Determine the (x, y) coordinate at the center of the cell enclosing the given text.  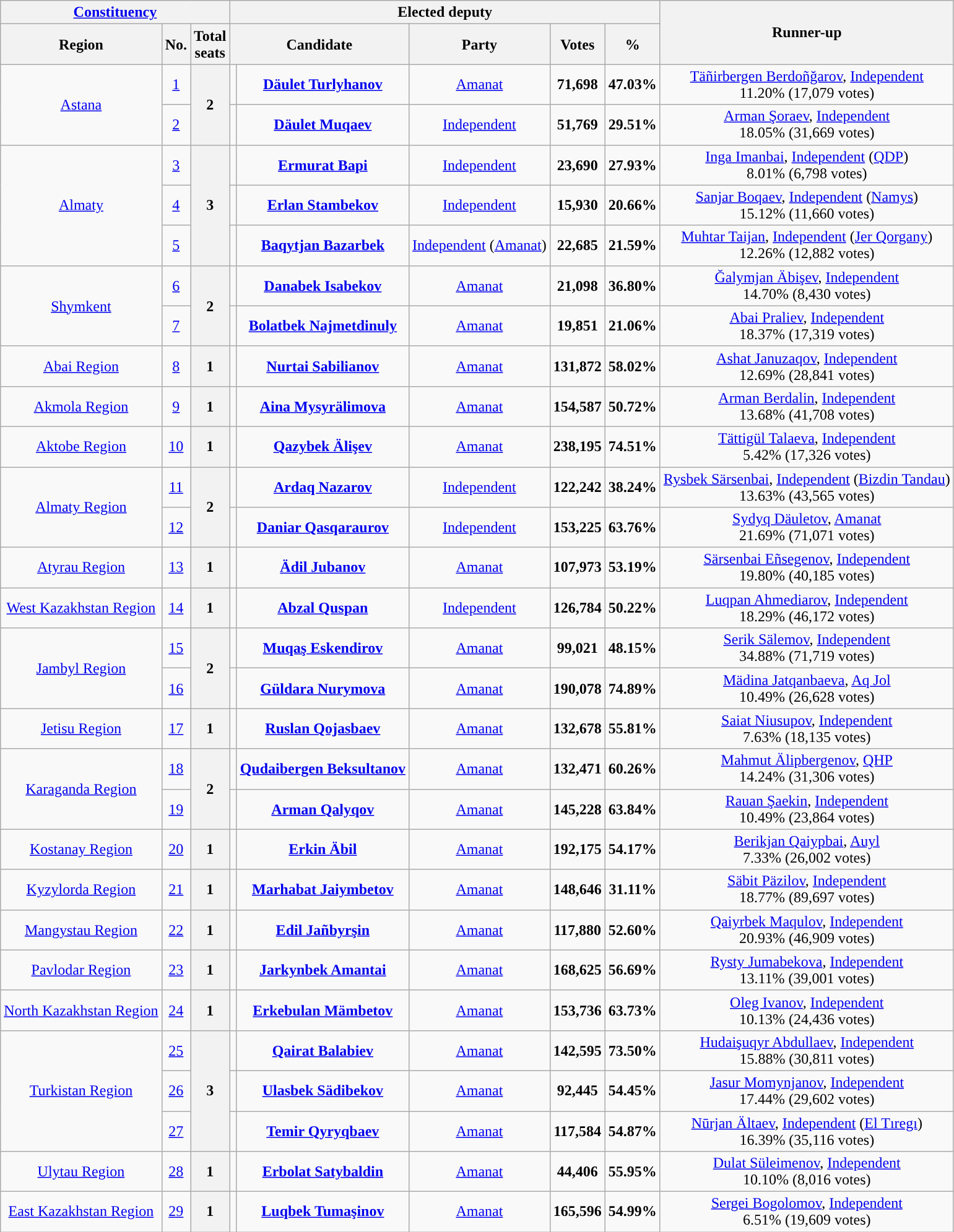
Muqaş Eskendirov (323, 648)
Berikjan Qaiypbai, Auyl7.33% (26,002 votes) (807, 849)
Arman Qalyqov (323, 809)
63.73% (633, 1010)
53.19% (633, 568)
25 (176, 1051)
Votes (577, 45)
East Kazakhstan Region (81, 1212)
Hudaişuqyr Abdullaev, Independent15.88% (30,811 votes) (807, 1051)
7 (176, 325)
Aina Mysyrälimova (323, 406)
20 (176, 849)
6 (176, 286)
131,872 (577, 366)
Qairat Balabiev (323, 1051)
29.51% (633, 125)
142,595 (577, 1051)
27.93% (633, 165)
23 (176, 970)
168,625 (577, 970)
4 (176, 205)
Runner-up (807, 32)
Pavlodar Region (81, 970)
58.02% (633, 366)
Edil Jañbyrşin (323, 929)
190,078 (577, 688)
West Kazakhstan Region (81, 608)
Erlan Stambekov (323, 205)
Akmola Region (81, 406)
54.87% (633, 1131)
Erkebulan Mämbetov (323, 1010)
54.17% (633, 849)
Nurtai Sabilianov (323, 366)
126,784 (577, 608)
Serik Sälemov, Independent34.88% (71,719 votes) (807, 648)
Atyrau Region (81, 568)
Turkistan Region (81, 1090)
Jarkynbek Amantai (323, 970)
Mädina Jatqanbaeva, Aq Jol10.49% (26,628 votes) (807, 688)
Arman Şoraev, Independent18.05% (31,669 votes) (807, 125)
Daniar Qasqaraurov (323, 527)
28 (176, 1172)
12 (176, 527)
Abai Region (81, 366)
24 (176, 1010)
54.99% (633, 1212)
Nūrjan Ältaev, Independent (El Tıregı)16.39% (35,116 votes) (807, 1131)
165,596 (577, 1212)
Jasur Momynjanov, Independent17.44% (29,602 votes) (807, 1090)
Tättigül Talaeva, Independent5.42% (17,326 votes) (807, 447)
Muhtar Taijan, Independent (Jer Qorgany)12.26% (12,882 votes) (807, 245)
51,769 (577, 125)
117,880 (577, 929)
Erbolat Satybaldin (323, 1172)
Qaiyrbek Maqulov, Independent20.93% (46,909 votes) (807, 929)
48.15% (633, 648)
Sergei Bogolomov, Independent6.51% (19,609 votes) (807, 1212)
20.66% (633, 205)
148,646 (577, 890)
238,195 (577, 447)
23,690 (577, 165)
Party (480, 45)
Däulet Muqaev (323, 125)
74.89% (633, 688)
50.72% (633, 406)
Qazybek Älişev (323, 447)
Ashat Januzaqov, Independent12.69% (28,841 votes) (807, 366)
Täñirbergen Berdoñğarov, Independent11.20% (17,079 votes) (807, 84)
Jetisu Region (81, 729)
Elected deputy (444, 12)
Jambyl Region (81, 668)
18 (176, 769)
Särsenbai Eñsegenov, Independent19.80% (40,185 votes) (807, 568)
Güldara Nurymova (323, 688)
9 (176, 406)
Abzal Quspan (323, 608)
55.95% (633, 1172)
Region (81, 45)
5 (176, 245)
36.80% (633, 286)
Erkin Äbil (323, 849)
192,175 (577, 849)
71,698 (577, 84)
17 (176, 729)
31.11% (633, 890)
55.81% (633, 729)
Sanjar Boqaev, Independent (Namys)15.12% (11,660 votes) (807, 205)
Luqbek Tumaşinov (323, 1212)
Rysbek Särsenbai, Independent (Bizdin Tandau)13.63% (43,565 votes) (807, 486)
Temir Qyryqbaev (323, 1131)
27 (176, 1131)
21,098 (577, 286)
21.06% (633, 325)
122,242 (577, 486)
Karaganda Region (81, 789)
56.69% (633, 970)
Bolatbek Najmetdinuly (323, 325)
Ruslan Qojasbaev (323, 729)
47.03% (633, 84)
29 (176, 1212)
21.59% (633, 245)
15 (176, 648)
19 (176, 809)
153,225 (577, 527)
132,471 (577, 769)
74.51% (633, 447)
Almaty (81, 205)
Qudaibergen Beksultanov (323, 769)
Kyzylorda Region (81, 890)
Ğalymjan Äbişev, Independent14.70% (8,430 votes) (807, 286)
Ulasbek Sädibekov (323, 1090)
63.84% (633, 809)
21 (176, 890)
Independent (Amanat) (480, 245)
Rysty Jumabekova, Independent13.11% (39,001 votes) (807, 970)
Aktobe Region (81, 447)
92,445 (577, 1090)
22 (176, 929)
60.26% (633, 769)
North Kazakhstan Region (81, 1010)
Constituency (115, 12)
73.50% (633, 1051)
8 (176, 366)
107,973 (577, 568)
54.45% (633, 1090)
16 (176, 688)
117,584 (577, 1131)
Marhabat Jaiymbetov (323, 890)
Dulat Süleimenov, Independent10.10% (8,016 votes) (807, 1172)
Ardaq Nazarov (323, 486)
22,685 (577, 245)
Ädil Jubanov (323, 568)
145,228 (577, 809)
Candidate (319, 45)
Totalseats (210, 45)
Danabek Isabekov (323, 286)
Abai Praliev, Independent18.37% (17,319 votes) (807, 325)
50.22% (633, 608)
44,406 (577, 1172)
63.76% (633, 527)
Arman Berdalin, Independent13.68% (41,708 votes) (807, 406)
52.60% (633, 929)
% (633, 45)
Baqytjan Bazarbek (323, 245)
19,851 (577, 325)
Luqpan Ahmediarov, Independent18.29% (46,172 votes) (807, 608)
38.24% (633, 486)
Säbit Päzilov, Independent18.77% (89,697 votes) (807, 890)
26 (176, 1090)
154,587 (577, 406)
Oleg Ivanov, Independent10.13% (24,436 votes) (807, 1010)
Saiat Niusupov, Independent7.63% (18,135 votes) (807, 729)
Mahmut Älipbergenov, QHP14.24% (31,306 votes) (807, 769)
Astana (81, 105)
132,678 (577, 729)
11 (176, 486)
Shymkent (81, 306)
13 (176, 568)
Rauan Şaekin, Independent10.49% (23,864 votes) (807, 809)
15,930 (577, 205)
No. (176, 45)
99,021 (577, 648)
14 (176, 608)
Ermurat Bapi (323, 165)
Ulytau Region (81, 1172)
153,736 (577, 1010)
Mangystau Region (81, 929)
Inga Imanbai, Independent (QDP)8.01% (6,798 votes) (807, 165)
Kostanay Region (81, 849)
Sydyq Däuletov, Amanat21.69% (71,071 votes) (807, 527)
Almaty Region (81, 507)
10 (176, 447)
Däulet Turlyhanov (323, 84)
